Detect which cell encompasses the target text, then output its [x, y] center coordinate. 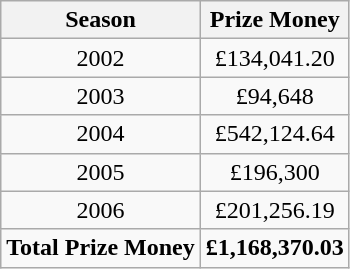
£542,124.64 [274, 134]
£134,041.20 [274, 58]
2005 [100, 172]
2006 [100, 210]
£94,648 [274, 96]
2002 [100, 58]
Season [100, 20]
Prize Money [274, 20]
Total Prize Money [100, 248]
2004 [100, 134]
£196,300 [274, 172]
2003 [100, 96]
£1,168,370.03 [274, 248]
£201,256.19 [274, 210]
